Detect which cell encompasses the target text, then output its [X, Y] center coordinate. 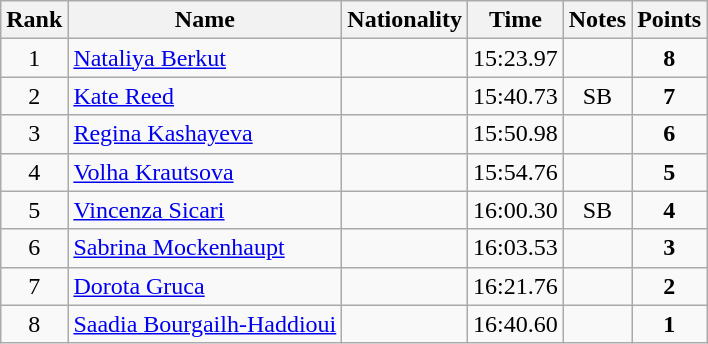
15:40.73 [516, 96]
Nationality [405, 20]
15:54.76 [516, 172]
15:50.98 [516, 134]
Kate Reed [205, 96]
Time [516, 20]
Name [205, 20]
16:21.76 [516, 286]
Regina Kashayeva [205, 134]
Rank [34, 20]
15:23.97 [516, 58]
Dorota Gruca [205, 286]
Notes [597, 20]
Points [670, 20]
Nataliya Berkut [205, 58]
Sabrina Mockenhaupt [205, 248]
16:03.53 [516, 248]
Vincenza Sicari [205, 210]
Saadia Bourgailh-Haddioui [205, 324]
Volha Krautsova [205, 172]
16:40.60 [516, 324]
16:00.30 [516, 210]
